Capture the cell that displays the provided text and extract its [X, Y] central coordinate. 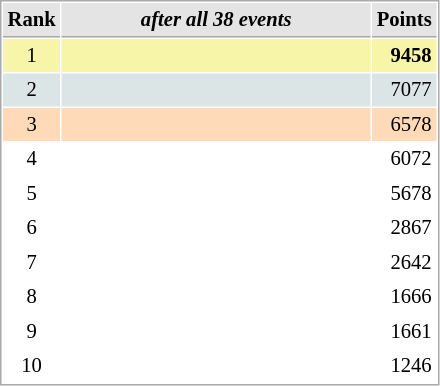
9458 [404, 56]
2642 [404, 262]
7077 [404, 90]
2867 [404, 228]
2 [32, 90]
9 [32, 332]
Points [404, 20]
3 [32, 124]
6 [32, 228]
5 [32, 194]
after all 38 events [216, 20]
1 [32, 56]
7 [32, 262]
5678 [404, 194]
4 [32, 158]
Rank [32, 20]
6578 [404, 124]
8 [32, 296]
1246 [404, 366]
10 [32, 366]
6072 [404, 158]
1666 [404, 296]
1661 [404, 332]
